Determine the (x, y) coordinate at the center of the cell enclosing the given text.  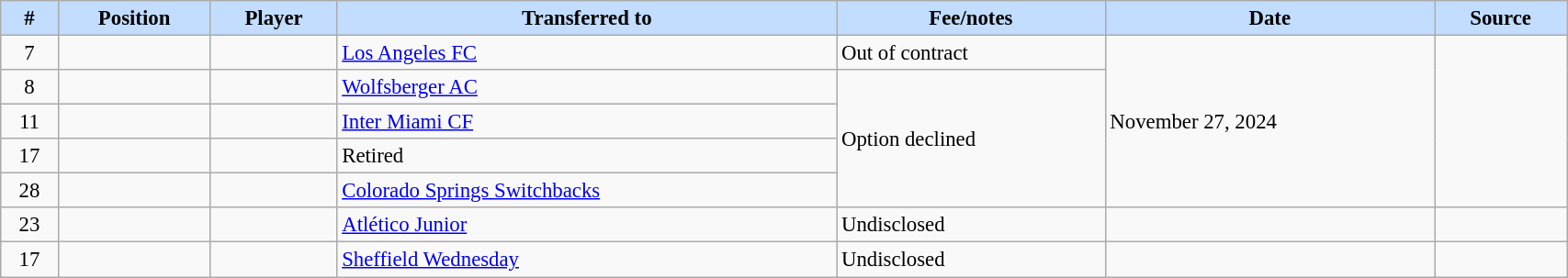
Atlético Junior (587, 225)
November 27, 2024 (1269, 122)
Player (274, 18)
11 (29, 122)
23 (29, 225)
# (29, 18)
Wolfsberger AC (587, 87)
Source (1501, 18)
Out of contract (971, 53)
8 (29, 87)
Transferred to (587, 18)
Inter Miami CF (587, 122)
Los Angeles FC (587, 53)
7 (29, 53)
Date (1269, 18)
Colorado Springs Switchbacks (587, 191)
Retired (587, 156)
28 (29, 191)
Option declined (971, 139)
Sheffield Wednesday (587, 260)
Fee/notes (971, 18)
Position (134, 18)
